Scan for the cell matching the given text and deliver its [X, Y] coordinate at center. 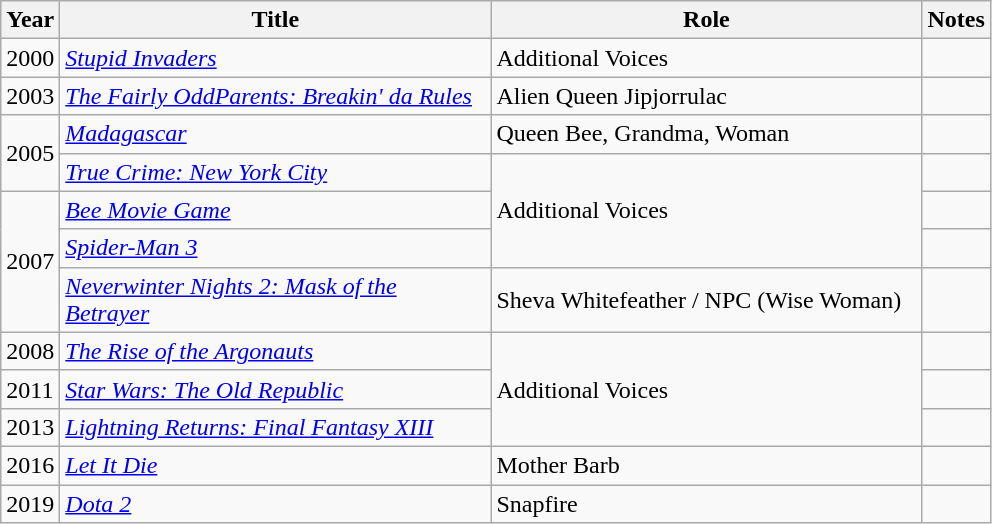
Year [30, 20]
Notes [956, 20]
2013 [30, 427]
Madagascar [276, 134]
Dota 2 [276, 503]
2008 [30, 351]
Snapfire [706, 503]
The Fairly OddParents: Breakin' da Rules [276, 96]
Alien Queen Jipjorrulac [706, 96]
2007 [30, 262]
Sheva Whitefeather / NPC (Wise Woman) [706, 300]
Spider-Man 3 [276, 248]
2011 [30, 389]
Queen Bee, Grandma, Woman [706, 134]
The Rise of the Argonauts [276, 351]
2003 [30, 96]
Stupid Invaders [276, 58]
2000 [30, 58]
True Crime: New York City [276, 172]
Title [276, 20]
Mother Barb [706, 465]
Role [706, 20]
2019 [30, 503]
Let It Die [276, 465]
Neverwinter Nights 2: Mask of the Betrayer [276, 300]
Lightning Returns: Final Fantasy XIII [276, 427]
Star Wars: The Old Republic [276, 389]
2016 [30, 465]
Bee Movie Game [276, 210]
2005 [30, 153]
